Detect which cell encompasses the target text, then output its (X, Y) center coordinate. 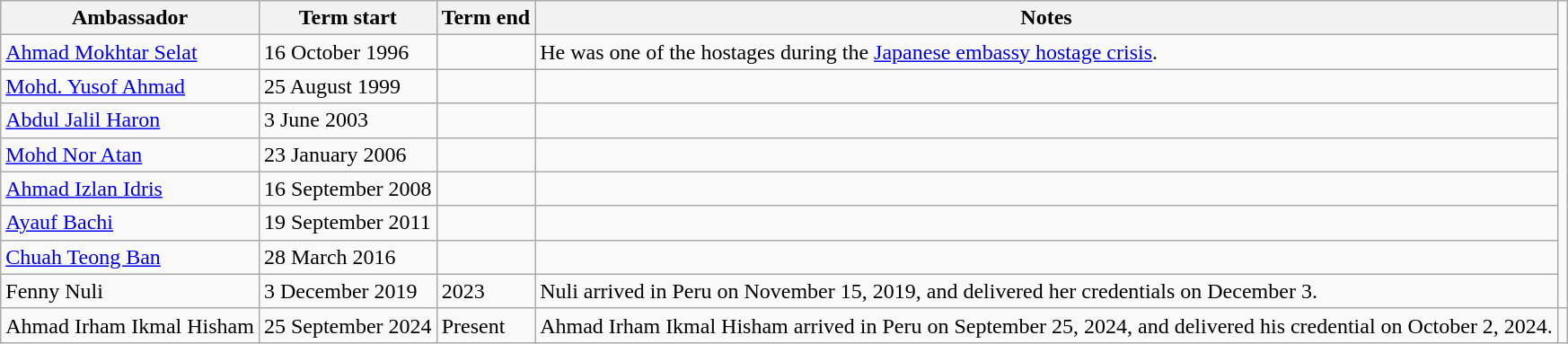
Nuli arrived in Peru on November 15, 2019, and delivered her credentials on December 3. (1047, 291)
Term start (348, 18)
28 March 2016 (348, 257)
Ahmad Irham Ikmal Hisham (130, 325)
Abdul Jalil Haron (130, 120)
Fenny Nuli (130, 291)
Chuah Teong Ban (130, 257)
25 August 1999 (348, 86)
Mohd. Yusof Ahmad (130, 86)
Ahmad Irham Ikmal Hisham arrived in Peru on September 25, 2024, and delivered his credential on October 2, 2024. (1047, 325)
16 October 1996 (348, 52)
3 December 2019 (348, 291)
Ahmad Izlan Idris (130, 189)
16 September 2008 (348, 189)
Mohd Nor Atan (130, 154)
3 June 2003 (348, 120)
23 January 2006 (348, 154)
2023 (486, 291)
Term end (486, 18)
19 September 2011 (348, 223)
He was one of the hostages during the Japanese embassy hostage crisis. (1047, 52)
Notes (1047, 18)
Present (486, 325)
Ahmad Mokhtar Selat (130, 52)
25 September 2024 (348, 325)
Ayauf Bachi (130, 223)
Ambassador (130, 18)
